Output the (X, Y) coordinate of the center of the cell containing the given text.  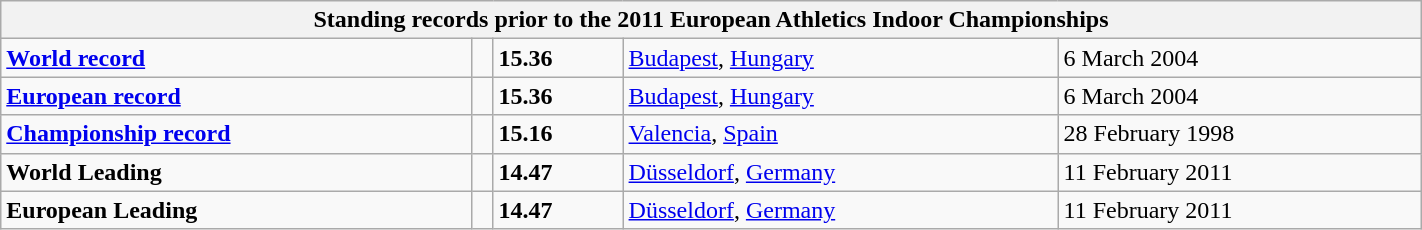
European Leading (236, 210)
Valencia, Spain (840, 134)
European record (236, 96)
15.16 (558, 134)
28 February 1998 (1240, 134)
Championship record (236, 134)
World Leading (236, 172)
Standing records prior to the 2011 European Athletics Indoor Championships (711, 20)
World record (236, 58)
